Detect which cell encompasses the target text, then output its [X, Y] center coordinate. 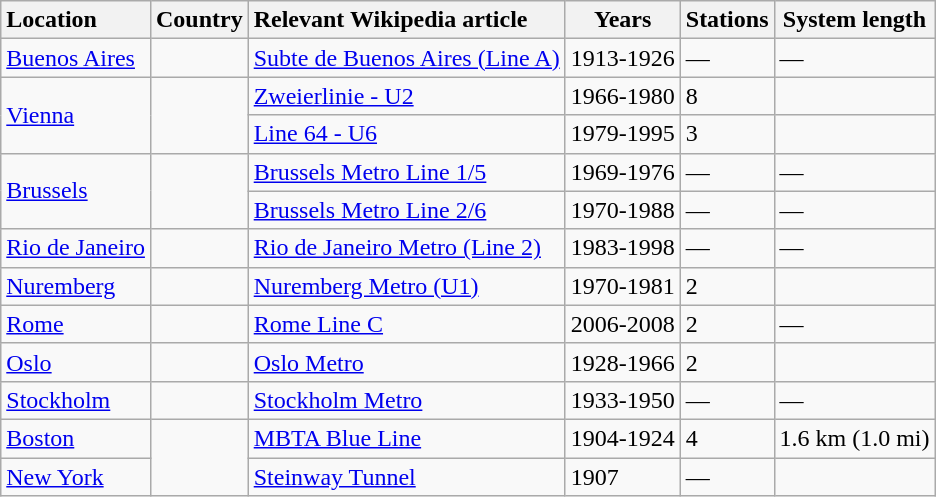
1969-1976 [622, 172]
New York [76, 477]
System length [854, 20]
Rome [76, 324]
1907 [622, 477]
3 [727, 134]
1913-1926 [622, 58]
Brussels [76, 191]
2006-2008 [622, 324]
4 [727, 438]
MBTA Blue Line [406, 438]
Rio de Janeiro [76, 248]
Brussels Metro Line 1/5 [406, 172]
Country [199, 20]
Oslo [76, 362]
Vienna [76, 115]
Steinway Tunnel [406, 477]
Nuremberg Metro (U1) [406, 286]
8 [727, 96]
Subte de Buenos Aires (Line A) [406, 58]
Location [76, 20]
Relevant Wikipedia article [406, 20]
1966-1980 [622, 96]
Nuremberg [76, 286]
Oslo Metro [406, 362]
1983-1998 [622, 248]
Rome Line C [406, 324]
Stockholm [76, 400]
Zweierlinie - U2 [406, 96]
Rio de Janeiro Metro (Line 2) [406, 248]
1928-1966 [622, 362]
Line 64 - U6 [406, 134]
Buenos Aires [76, 58]
1904-1924 [622, 438]
1970-1988 [622, 210]
Stations [727, 20]
Years [622, 20]
Stockholm Metro [406, 400]
1.6 km (1.0 mi) [854, 438]
Boston [76, 438]
1970-1981 [622, 286]
1979-1995 [622, 134]
1933-1950 [622, 400]
Brussels Metro Line 2/6 [406, 210]
